Capture the cell that displays the provided text and extract its [X, Y] central coordinate. 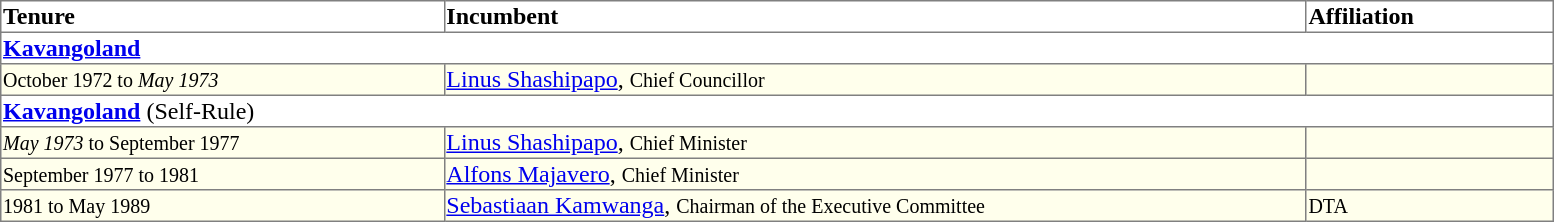
Kavangoland (Self-Rule) [777, 111]
Kavangoland [777, 48]
September 1977 to 1981 [222, 174]
DTA [1429, 206]
1981 to May 1989 [222, 206]
Linus Shashipapo, Chief Minister [875, 143]
Linus Shashipapo, Chief Councillor [875, 80]
Incumbent [875, 17]
Sebastiaan Kamwanga, Chairman of the Executive Committee [875, 206]
Affiliation [1429, 17]
Alfons Majavero, Chief Minister [875, 174]
October 1972 to May 1973 [222, 80]
May 1973 to September 1977 [222, 143]
Tenure [222, 17]
